Return [x, y] of the center of cell containing provided text 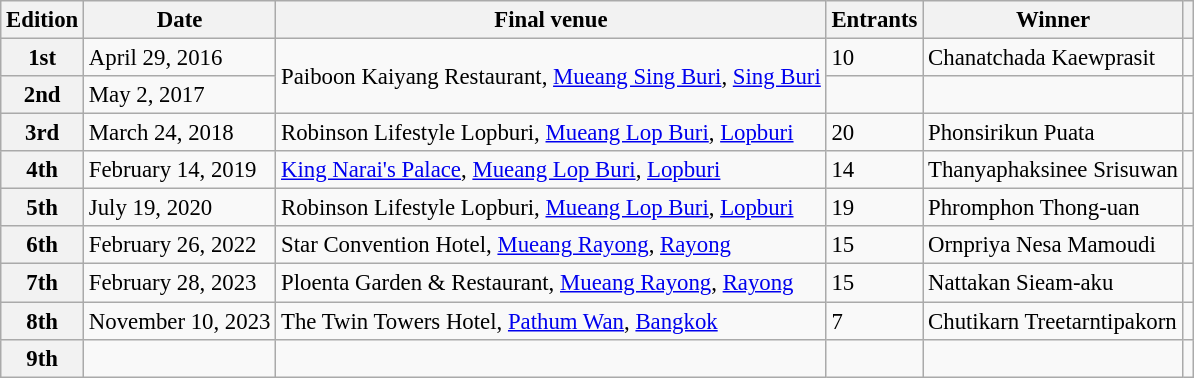
Paiboon Kaiyang Restaurant, Mueang Sing Buri, Sing Buri [551, 76]
19 [874, 208]
9th [42, 358]
Date [180, 20]
Ornpriya Nesa Mamoudi [1054, 245]
February 26, 2022 [180, 245]
July 19, 2020 [180, 208]
2nd [42, 95]
Edition [42, 20]
November 10, 2023 [180, 321]
The Twin Towers Hotel, Pathum Wan, Bangkok [551, 321]
6th [42, 245]
Thanyaphaksinee Srisuwan [1054, 170]
7 [874, 321]
Phromphon Thong-uan [1054, 208]
Final venue [551, 20]
3rd [42, 133]
10 [874, 58]
Nattakan Sieam-aku [1054, 283]
February 14, 2019 [180, 170]
5th [42, 208]
Star Convention Hotel, Mueang Rayong, Rayong [551, 245]
King Narai's Palace, Mueang Lop Buri, Lopburi [551, 170]
Phonsirikun Puata [1054, 133]
20 [874, 133]
4th [42, 170]
April 29, 2016 [180, 58]
May 2, 2017 [180, 95]
Entrants [874, 20]
March 24, 2018 [180, 133]
8th [42, 321]
1st [42, 58]
Winner [1054, 20]
Ploenta Garden & Restaurant, Mueang Rayong, Rayong [551, 283]
7th [42, 283]
Chanatchada Kaewprasit [1054, 58]
Chutikarn Treetarntipakorn [1054, 321]
14 [874, 170]
February 28, 2023 [180, 283]
